Output the [X, Y] coordinate of the center of the cell containing the given text.  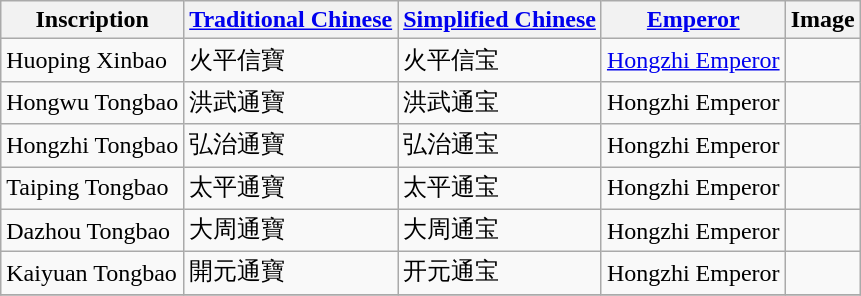
太平通宝 [500, 188]
Kaiyuan Tongbao [92, 274]
Simplified Chinese [500, 20]
Hongzhi Tongbao [92, 146]
大周通寶 [291, 230]
弘治通宝 [500, 146]
Emperor [693, 20]
大周通宝 [500, 230]
開元通寶 [291, 274]
Dazhou Tongbao [92, 230]
太平通寶 [291, 188]
Huoping Xinbao [92, 60]
火平信寶 [291, 60]
Inscription [92, 20]
火平信宝 [500, 60]
弘治通寶 [291, 146]
洪武通宝 [500, 102]
洪武通寶 [291, 102]
Image [822, 20]
Taiping Tongbao [92, 188]
Hongwu Tongbao [92, 102]
Traditional Chinese [291, 20]
开元通宝 [500, 274]
